Return the [x, y] coordinate for the center point of the cell that contains the specified text.  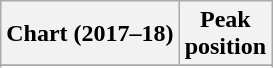
Peakposition [225, 34]
Chart (2017–18) [90, 34]
